Provide the (X, Y) coordinate of the cell's center where the given text is located.  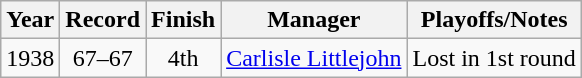
4th (184, 58)
Manager (314, 20)
Finish (184, 20)
67–67 (103, 58)
1938 (30, 58)
Lost in 1st round (494, 58)
Carlisle Littlejohn (314, 58)
Record (103, 20)
Year (30, 20)
Playoffs/Notes (494, 20)
